Pinpoint the cell where the given text exists, returning its (X, Y) midpoint coordinate. 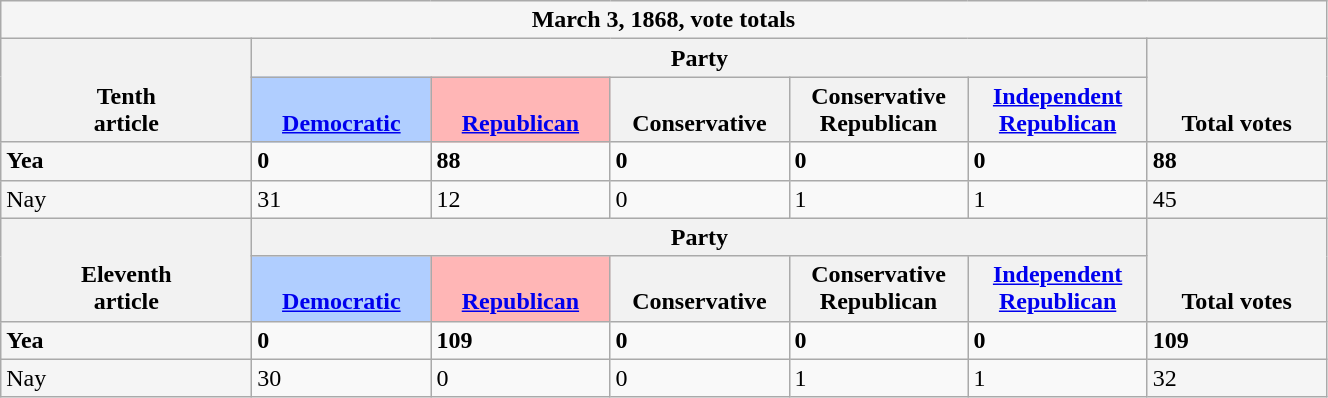
30 (342, 378)
45 (1236, 199)
Tentharticle (126, 90)
12 (520, 199)
March 3, 1868, vote totals (664, 20)
Eleventharticle (126, 270)
32 (1236, 378)
31 (342, 199)
